For the text-containing cell, return its midpoint in (X, Y) coordinate format. 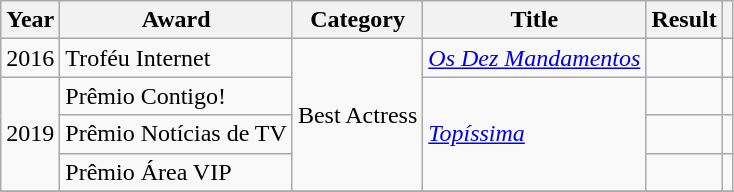
Year (30, 20)
Prêmio Contigo! (176, 96)
Title (534, 20)
Troféu Internet (176, 58)
2016 (30, 58)
Result (684, 20)
Prêmio Área VIP (176, 172)
Os Dez Mandamentos (534, 58)
Category (357, 20)
Topíssima (534, 134)
Prêmio Notícias de TV (176, 134)
2019 (30, 134)
Best Actress (357, 115)
Award (176, 20)
